Detect which cell encompasses the target text, then output its (x, y) center coordinate. 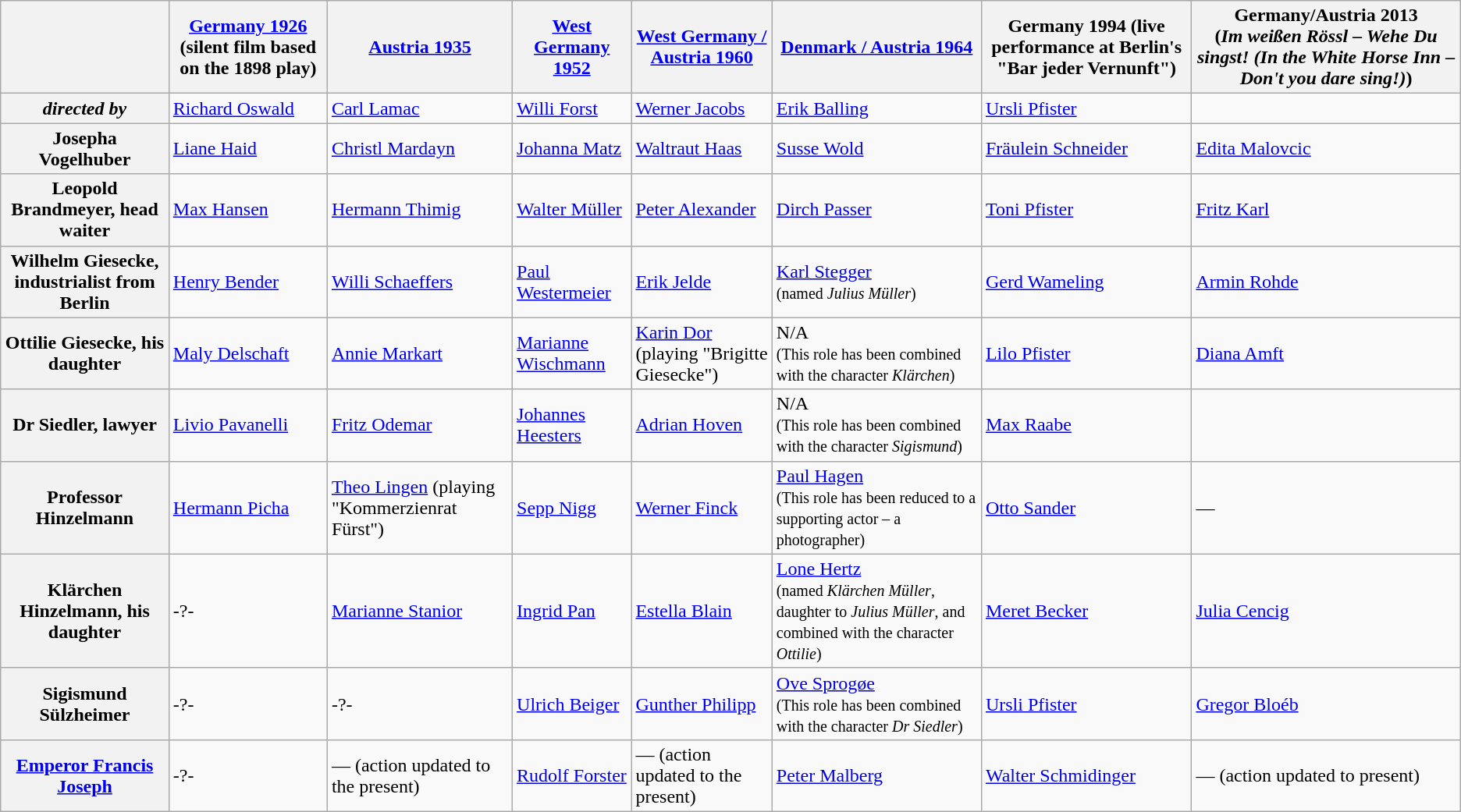
Johannes Heesters (572, 425)
Armin Rohde (1326, 282)
Christl Mardayn (420, 148)
Annie Markart (420, 353)
Richard Oswald (248, 108)
Wilhelm Giesecke, industrialist from Berlin (85, 282)
Livio Pavanelli (248, 425)
Marianne Wischmann (572, 353)
Ottilie Giesecke, his daughter (85, 353)
Fräulein Schneider (1086, 148)
Fritz Karl (1326, 210)
Karl Stegger(named Julius Müller) (876, 282)
Walter Müller (572, 210)
Gunther Philipp (702, 704)
Peter Alexander (702, 210)
Max Raabe (1086, 425)
Willi Schaeffers (420, 282)
Austria 1935 (420, 47)
Otto Sander (1086, 507)
West Germany / Austria 1960 (702, 47)
Denmark / Austria 1964 (876, 47)
Lilo Pfister (1086, 353)
Dr Siedler, lawyer (85, 425)
Germany 1994 (live performance at Berlin's "Bar jeder Vernunft") (1086, 47)
Walter Schmidinger (1086, 775)
Marianne Stanior (420, 611)
— (1326, 507)
Klärchen Hinzelmann, his daughter (85, 611)
Erik Jelde (702, 282)
Estella Blain (702, 611)
Germany/Austria 2013 (Im weißen Rössl – Wehe Du singst! (In the White Horse Inn – Don't you dare sing!)) (1326, 47)
Paul Westermeier (572, 282)
Theo Lingen (playing "Kommerzienrat Fürst") (420, 507)
Dirch Passer (876, 210)
N/A(This role has been combined with the character Sigismund) (876, 425)
Carl Lamac (420, 108)
West Germany 1952 (572, 47)
N/A(This role has been combined with the character Klärchen) (876, 353)
Karin Dor (playing "Brigitte Giesecke") (702, 353)
Lone Hertz(named Klärchen Müller, daughter to Julius Müller, and combined with the character Ottilie) (876, 611)
Emperor Francis Joseph (85, 775)
Josepha Vogelhuber (85, 148)
Peter Malberg (876, 775)
Sepp Nigg (572, 507)
Toni Pfister (1086, 210)
Susse Wold (876, 148)
Willi Forst (572, 108)
directed by (85, 108)
Max Hansen (248, 210)
Sigismund Sülzheimer (85, 704)
Henry Bender (248, 282)
Liane Haid (248, 148)
Rudolf Forster (572, 775)
Maly Delschaft (248, 353)
Germany 1926 (silent film based on the 1898 play) (248, 47)
Fritz Odemar (420, 425)
Ingrid Pan (572, 611)
Julia Cencig (1326, 611)
Ove Sprogøe(This role has been combined with the character Dr Siedler) (876, 704)
Johanna Matz (572, 148)
Edita Malovcic (1326, 148)
Leopold Brandmeyer, head waiter (85, 210)
Paul Hagen(This role has been reduced to a supporting actor – a photographer) (876, 507)
Hermann Picha (248, 507)
Meret Becker (1086, 611)
Gregor Bloéb (1326, 704)
Erik Balling (876, 108)
Werner Jacobs (702, 108)
— (action updated to present) (1326, 775)
Gerd Wameling (1086, 282)
Werner Finck (702, 507)
Adrian Hoven (702, 425)
Hermann Thimig (420, 210)
Ulrich Beiger (572, 704)
Diana Amft (1326, 353)
Waltraut Haas (702, 148)
Professor Hinzelmann (85, 507)
